Detect which cell encompasses the target text, then output its [x, y] center coordinate. 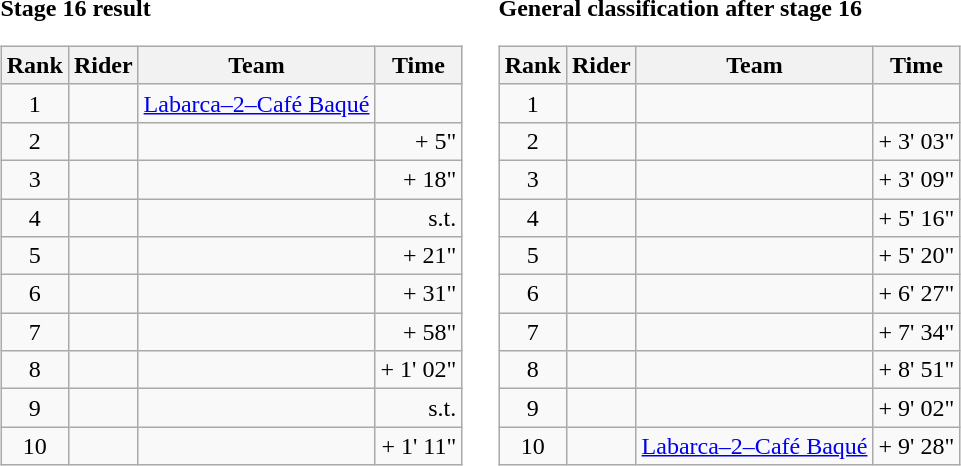
+ 58" [418, 332]
+ 21" [418, 256]
+ 9' 28" [916, 446]
+ 6' 27" [916, 294]
+ 8' 51" [916, 370]
+ 7' 34" [916, 332]
+ 3' 09" [916, 179]
+ 5" [418, 141]
+ 18" [418, 179]
+ 1' 02" [418, 370]
+ 9' 02" [916, 408]
+ 31" [418, 294]
+ 5' 20" [916, 256]
+ 3' 03" [916, 141]
+ 5' 16" [916, 217]
+ 1' 11" [418, 446]
